Return (X, Y) of the center of cell containing provided text 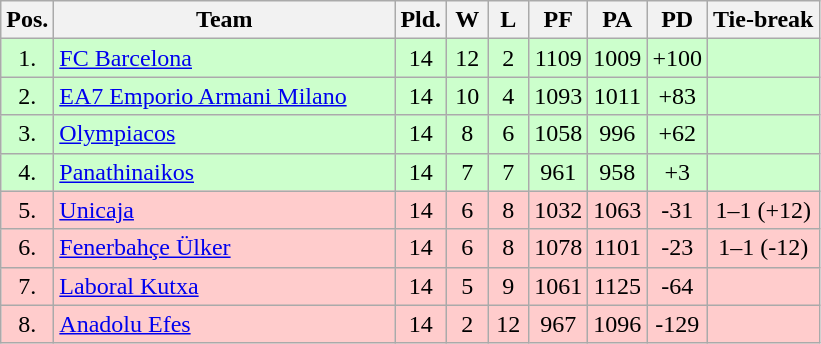
5 (468, 286)
4 (508, 96)
1125 (618, 286)
1–1 (+12) (763, 210)
Panathinaikos (224, 172)
1101 (618, 248)
996 (618, 134)
4. (28, 172)
Unicaja (224, 210)
+100 (678, 58)
PF (558, 20)
-23 (678, 248)
1078 (558, 248)
1. (28, 58)
PA (618, 20)
1058 (558, 134)
961 (558, 172)
-64 (678, 286)
5. (28, 210)
6. (28, 248)
1063 (618, 210)
1032 (558, 210)
EA7 Emporio Armani Milano (224, 96)
+62 (678, 134)
Pos. (28, 20)
2. (28, 96)
1109 (558, 58)
Olympiacos (224, 134)
PD (678, 20)
1093 (558, 96)
958 (618, 172)
+3 (678, 172)
1096 (618, 324)
+83 (678, 96)
Anadolu Efes (224, 324)
L (508, 20)
Team (224, 20)
Fenerbahçe Ülker (224, 248)
-129 (678, 324)
9 (508, 286)
FC Barcelona (224, 58)
W (468, 20)
3. (28, 134)
1009 (618, 58)
1061 (558, 286)
Pld. (421, 20)
10 (468, 96)
1–1 (-12) (763, 248)
8. (28, 324)
Tie-break (763, 20)
7. (28, 286)
-31 (678, 210)
Laboral Kutxa (224, 286)
967 (558, 324)
1011 (618, 96)
